Pinpoint the cell where the given text exists, returning its [x, y] midpoint coordinate. 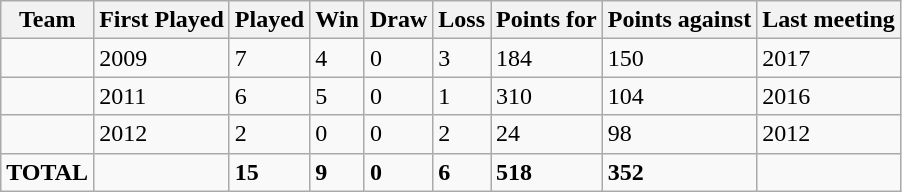
2017 [829, 58]
150 [679, 58]
518 [547, 172]
184 [547, 58]
352 [679, 172]
98 [679, 134]
2016 [829, 96]
104 [679, 96]
Loss [462, 20]
Last meeting [829, 20]
Draw [398, 20]
Points against [679, 20]
First Played [162, 20]
310 [547, 96]
Team [48, 20]
4 [338, 58]
15 [269, 172]
Points for [547, 20]
3 [462, 58]
1 [462, 96]
Win [338, 20]
2011 [162, 96]
2009 [162, 58]
5 [338, 96]
Played [269, 20]
24 [547, 134]
7 [269, 58]
9 [338, 172]
TOTAL [48, 172]
